For the text-containing cell, return its midpoint in (x, y) coordinate format. 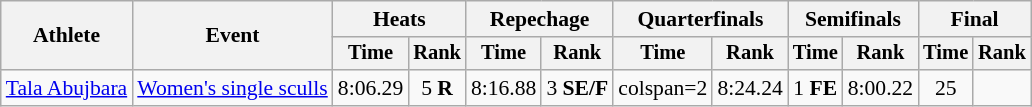
Final (974, 19)
25 (946, 88)
Repechage (540, 19)
8:06.29 (370, 88)
Event (232, 36)
Athlete (66, 36)
Heats (400, 19)
8:16.88 (504, 88)
5 R (437, 88)
Quarterfinals (700, 19)
Tala Abujbara (66, 88)
8:00.22 (880, 88)
3 SE/F (577, 88)
8:24.24 (750, 88)
Women's single sculls (232, 88)
1 FE (816, 88)
Semifinals (853, 19)
colspan=2 (662, 88)
